Return the [X, Y] coordinate for the center point of the cell that contains the specified text.  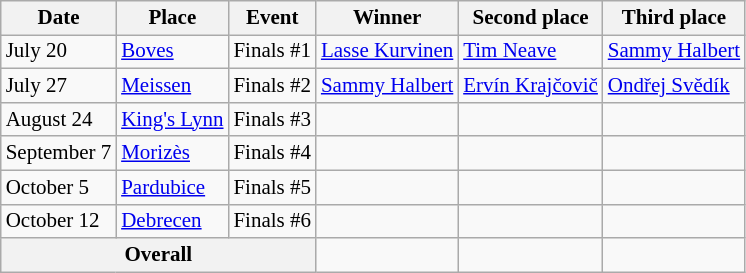
Event [272, 18]
July 20 [58, 52]
Finals #2 [272, 86]
Tim Neave [530, 52]
Place [172, 18]
Finals #3 [272, 119]
Second place [530, 18]
Ervín Krajčovič [530, 86]
Finals #5 [272, 187]
September 7 [58, 153]
Ondřej Svědík [674, 86]
Finals #1 [272, 52]
Pardubice [172, 187]
Boves [172, 52]
Winner [387, 18]
Third place [674, 18]
Debrecen [172, 221]
Lasse Kurvinen [387, 52]
Meissen [172, 86]
August 24 [58, 119]
October 12 [58, 221]
July 27 [58, 86]
Finals #4 [272, 153]
Finals #6 [272, 221]
Overall [158, 255]
Date [58, 18]
Morizès [172, 153]
October 5 [58, 187]
King's Lynn [172, 119]
